Scan for the cell matching the given text and deliver its (x, y) coordinate at center. 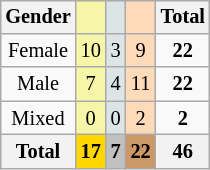
11 (141, 84)
17 (91, 152)
9 (141, 51)
3 (116, 51)
Mixed (38, 118)
46 (183, 152)
Male (38, 84)
Female (38, 51)
4 (116, 84)
Gender (38, 17)
10 (91, 51)
